Output the [x, y] coordinate of the center of the cell containing the given text.  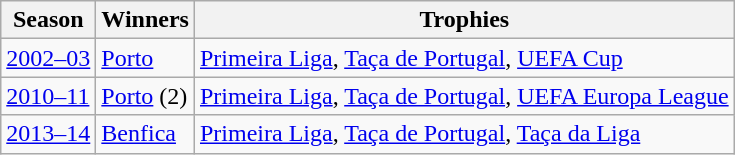
Porto (2) [146, 96]
Primeira Liga, Taça de Portugal, UEFA Europa League [464, 96]
Winners [146, 20]
Primeira Liga, Taça de Portugal, UEFA Cup [464, 58]
Season [48, 20]
Porto [146, 58]
Trophies [464, 20]
2013–14 [48, 134]
2002–03 [48, 58]
2010–11 [48, 96]
Primeira Liga, Taça de Portugal, Taça da Liga [464, 134]
Benfica [146, 134]
